Extract the (X, Y) coordinate from the center of the cell holding the provided text.  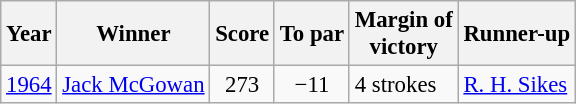
Runner-up (516, 34)
273 (242, 85)
Jack McGowan (134, 85)
4 strokes (404, 85)
Score (242, 34)
Margin ofvictory (404, 34)
1964 (29, 85)
R. H. Sikes (516, 85)
Winner (134, 34)
Year (29, 34)
To par (312, 34)
−11 (312, 85)
